Find where the given text appears and provide that cell's center as (X, Y) coordinate. 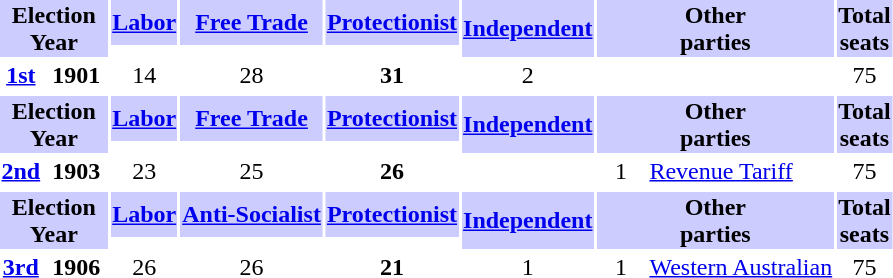
1903 (76, 171)
23 (144, 171)
14 (144, 75)
2 (528, 75)
1st (21, 75)
Anti-Socialist (252, 214)
26 (392, 171)
Revenue Tariff (741, 171)
1 (621, 171)
1901 (76, 75)
31 (392, 75)
28 (252, 75)
25 (252, 171)
2nd (21, 171)
